Find where the given text appears and provide that cell's center as [X, Y] coordinate. 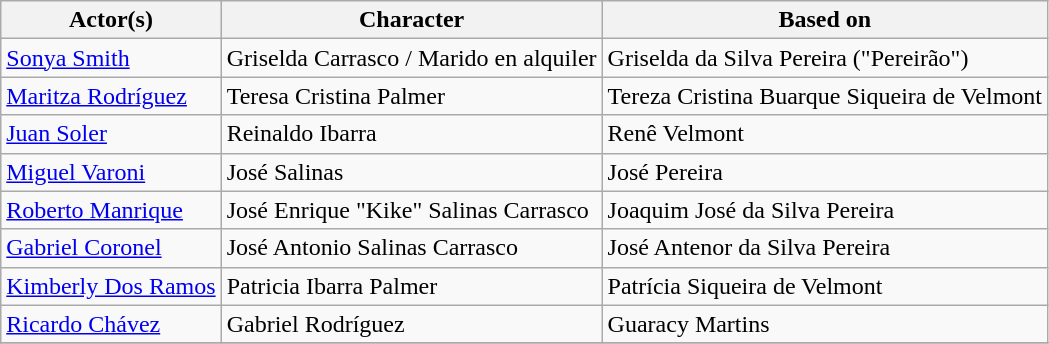
Griselda da Silva Pereira ("Pereirão") [824, 58]
Renê Velmont [824, 134]
Joaquim José da Silva Pereira [824, 210]
Maritza Rodríguez [111, 96]
Kimberly Dos Ramos [111, 286]
Character [412, 20]
Guaracy Martins [824, 324]
Based on [824, 20]
Gabriel Rodríguez [412, 324]
Griselda Carrasco / Marido en alquiler [412, 58]
Gabriel Coronel [111, 248]
José Salinas [412, 172]
José Enrique "Kike" Salinas Carrasco [412, 210]
José Pereira [824, 172]
Roberto Manrique [111, 210]
José Antenor da Silva Pereira [824, 248]
Tereza Cristina Buarque Siqueira de Velmont [824, 96]
Patricia Ibarra Palmer [412, 286]
Ricardo Chávez [111, 324]
Sonya Smith [111, 58]
Miguel Varoni [111, 172]
Actor(s) [111, 20]
Reinaldo Ibarra [412, 134]
Juan Soler [111, 134]
Teresa Cristina Palmer [412, 96]
José Antonio Salinas Carrasco [412, 248]
Patrícia Siqueira de Velmont [824, 286]
